Locate the cell with the specified text and output its [x, y] center coordinate. 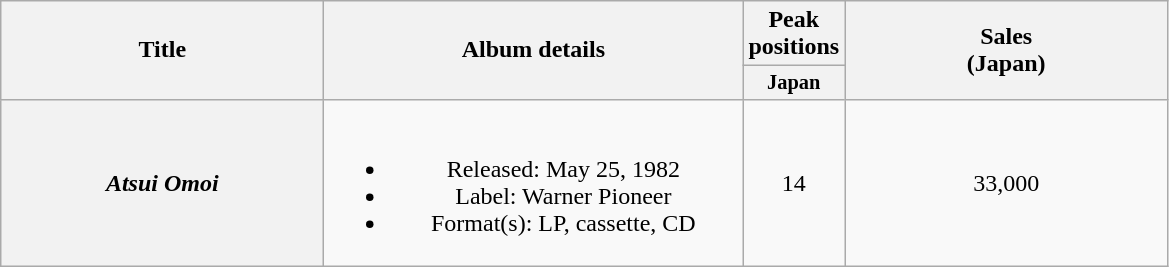
Sales(Japan) [1006, 50]
Japan [794, 83]
Peak positions [794, 34]
33,000 [1006, 182]
14 [794, 182]
Released: May 25, 1982Label: Warner PioneerFormat(s): LP, cassette, CD [534, 182]
Atsui Omoi [162, 182]
Title [162, 50]
Album details [534, 50]
